Locate the cell with the specified text and output its (x, y) center coordinate. 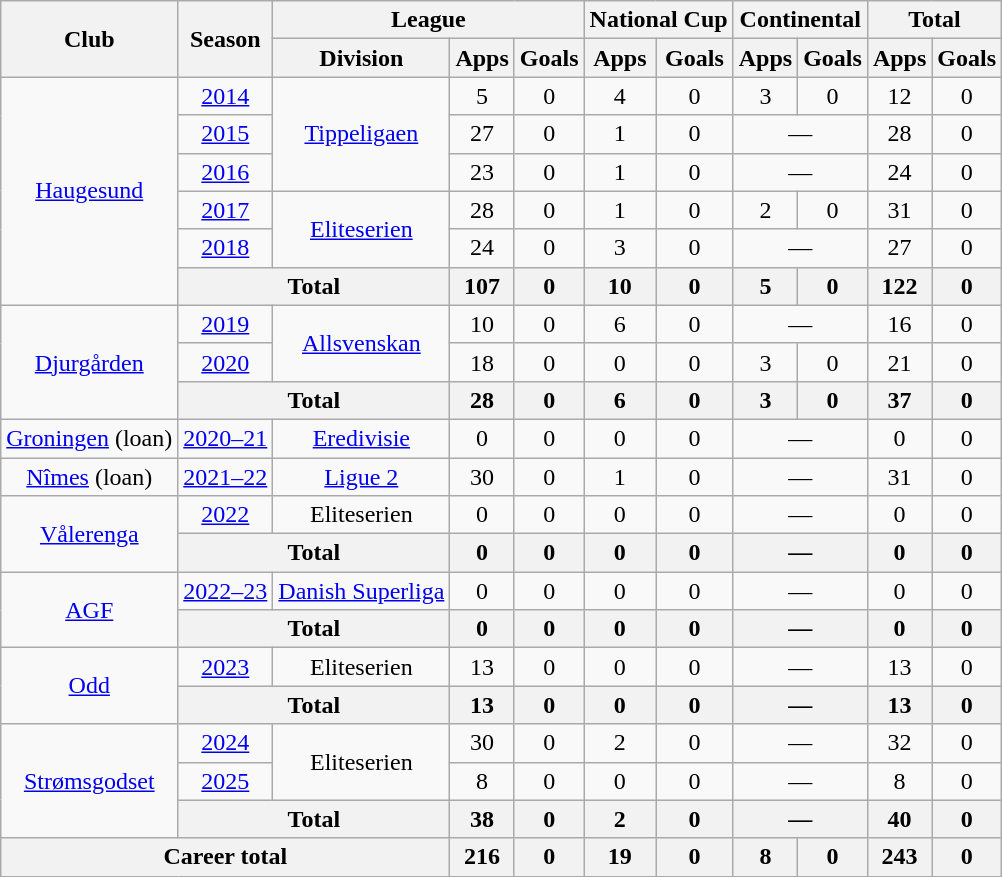
Tippeligaen (362, 134)
Odd (90, 686)
2019 (226, 324)
216 (482, 857)
Ligue 2 (362, 477)
National Cup (658, 20)
Season (226, 39)
32 (899, 743)
Eredivisie (362, 438)
Club (90, 39)
12 (899, 96)
League (428, 20)
Groningen (loan) (90, 438)
Danish Superliga (362, 591)
2015 (226, 134)
37 (899, 400)
21 (899, 362)
Djurgården (90, 362)
Vålerenga (90, 534)
Division (362, 58)
38 (482, 819)
2022 (226, 515)
2017 (226, 210)
Haugesund (90, 191)
Continental (800, 20)
2022–23 (226, 591)
2018 (226, 248)
2020–21 (226, 438)
16 (899, 324)
AGF (90, 610)
2016 (226, 172)
4 (620, 96)
2020 (226, 362)
2025 (226, 781)
Nîmes (loan) (90, 477)
243 (899, 857)
18 (482, 362)
2014 (226, 96)
Strømsgodset (90, 781)
107 (482, 286)
2024 (226, 743)
Career total (226, 857)
40 (899, 819)
122 (899, 286)
19 (620, 857)
23 (482, 172)
Allsvenskan (362, 343)
2021–22 (226, 477)
2023 (226, 667)
